Pinpoint the cell where the given text exists, returning its (x, y) midpoint coordinate. 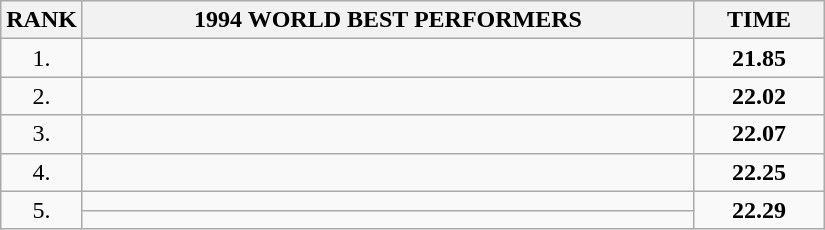
RANK (42, 20)
22.29 (760, 210)
TIME (760, 20)
21.85 (760, 58)
22.07 (760, 134)
3. (42, 134)
1994 WORLD BEST PERFORMERS (388, 20)
22.02 (760, 96)
2. (42, 96)
4. (42, 172)
5. (42, 210)
22.25 (760, 172)
1. (42, 58)
